Extract the [x, y] coordinate from the center of the cell holding the provided text.  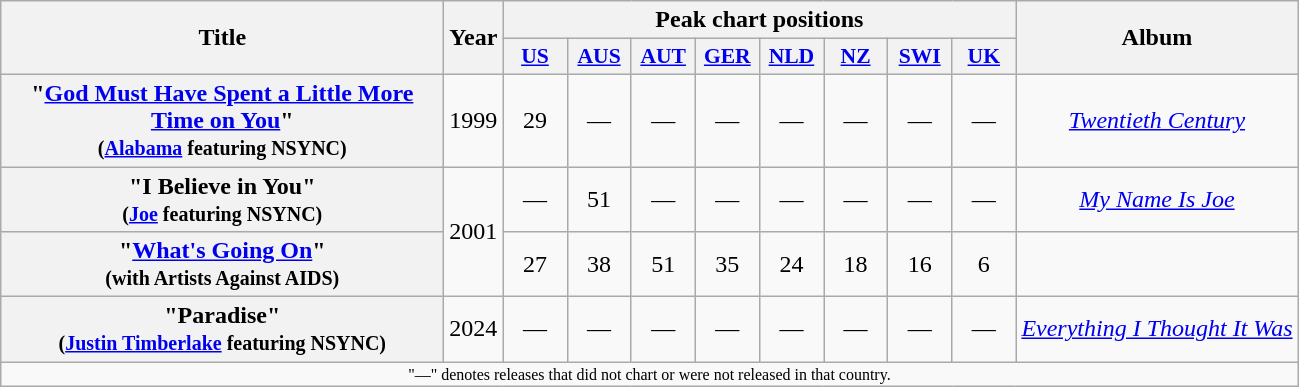
29 [535, 120]
SWI [920, 57]
6 [984, 264]
38 [599, 264]
Twentieth Century [1157, 120]
AUT [663, 57]
Title [222, 38]
Album [1157, 38]
My Name Is Joe [1157, 198]
UK [984, 57]
Year [474, 38]
NLD [791, 57]
35 [727, 264]
1999 [474, 120]
"—" denotes releases that did not chart or were not released in that country. [650, 374]
2001 [474, 231]
2024 [474, 330]
"God Must Have Spent a Little More Time on You"(Alabama featuring NSYNC) [222, 120]
Peak chart positions [760, 20]
GER [727, 57]
Everything I Thought It Was [1157, 330]
US [535, 57]
AUS [599, 57]
27 [535, 264]
18 [856, 264]
"What's Going On"(with Artists Against AIDS) [222, 264]
"I Believe in You"(Joe featuring NSYNC) [222, 198]
NZ [856, 57]
24 [791, 264]
16 [920, 264]
"Paradise"(Justin Timberlake featuring NSYNC) [222, 330]
